Return [X, Y] of the center of cell containing provided text 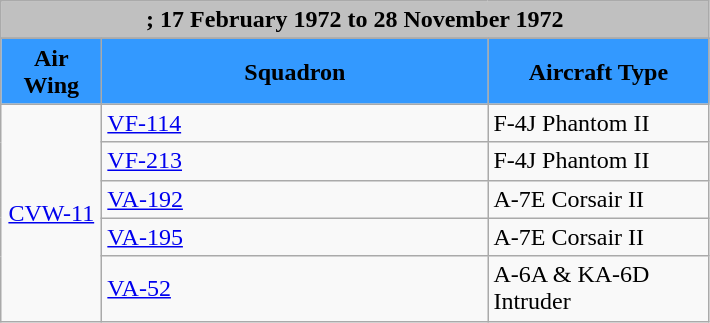
Squadron [295, 72]
VA-52 [295, 288]
CVW-11 [52, 212]
; 17 February 1972 to 28 November 1972 [355, 20]
VF-213 [295, 161]
VA-192 [295, 199]
VA-195 [295, 237]
A-6A & KA-6D Intruder [598, 288]
Air Wing [52, 72]
VF-114 [295, 123]
Aircraft Type [598, 72]
